Return [X, Y] of the center of cell containing provided text 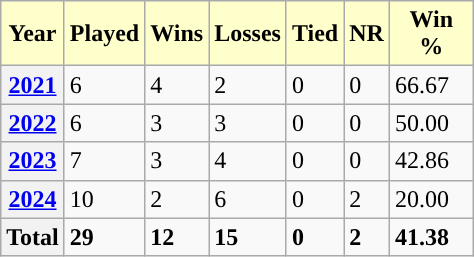
Played [104, 34]
Tied [314, 34]
15 [248, 237]
29 [104, 237]
Year [33, 34]
20.00 [431, 199]
Win % [431, 34]
2022 [33, 123]
2021 [33, 85]
66.67 [431, 85]
2023 [33, 161]
12 [177, 237]
41.38 [431, 237]
Total [33, 237]
Wins [177, 34]
2024 [33, 199]
Losses [248, 34]
7 [104, 161]
50.00 [431, 123]
42.86 [431, 161]
NR [367, 34]
10 [104, 199]
